Capture the cell that displays the provided text and extract its (x, y) central coordinate. 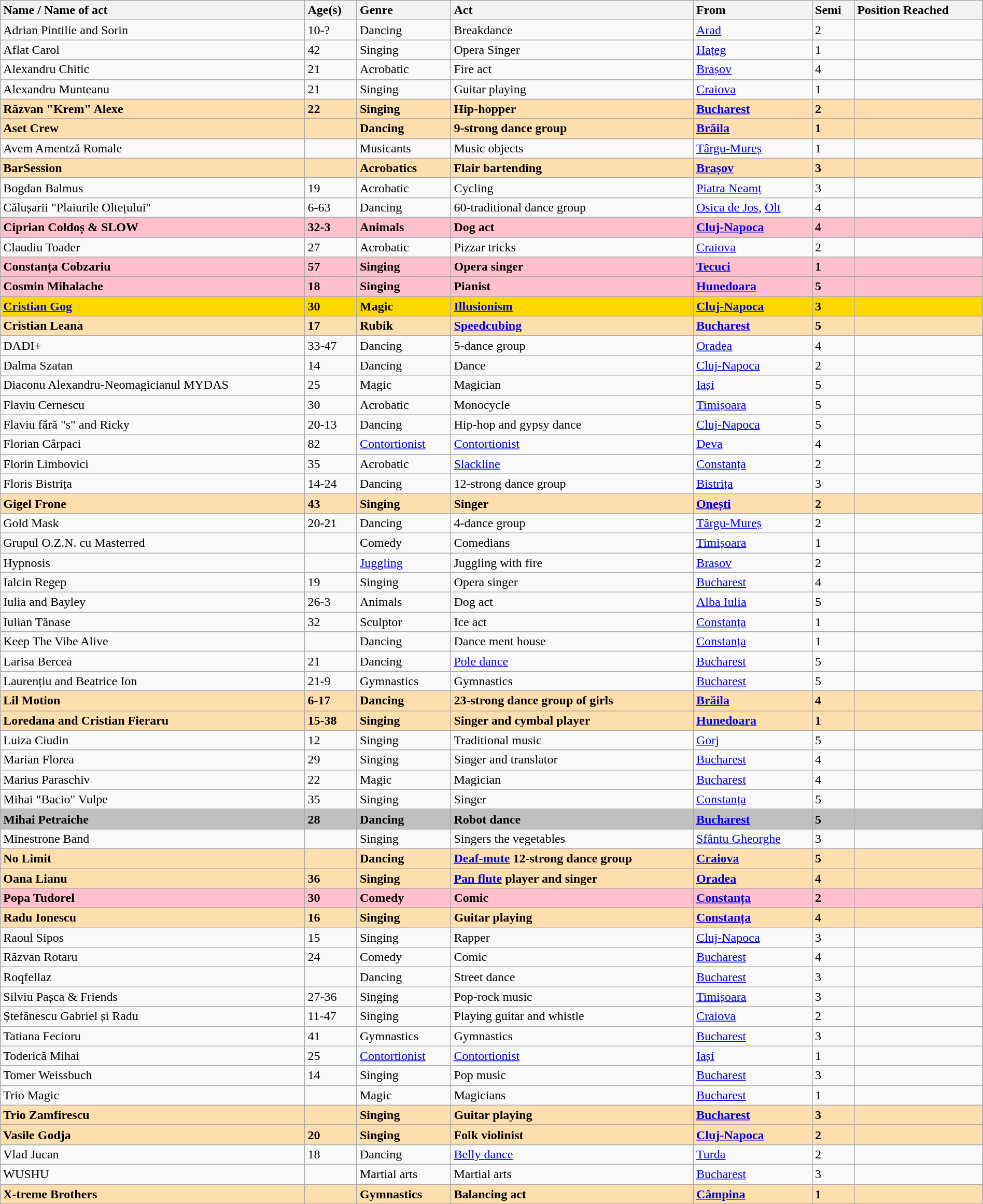
From (753, 10)
Câmpina (753, 1194)
Ice act (572, 622)
43 (331, 503)
Juggling with fire (572, 562)
Tatiana Fecioru (152, 1036)
Aflat Carol (152, 50)
Bistrița (753, 484)
Răzvan Rotaru (152, 957)
Gold Mask (152, 523)
Iulia and Bayley (152, 602)
Semi (834, 10)
Radu Ionescu (152, 918)
Pizzar tricks (572, 247)
21-9 (331, 681)
Hip-hop and gypsy dance (572, 424)
33-47 (331, 346)
6-63 (331, 207)
Călușarii "Plaiurile Oltețului" (152, 207)
Florian Cârpaci (152, 444)
Roqfellaz (152, 977)
Răzvan "Krem" Alexe (152, 109)
Street dance (572, 977)
Cycling (572, 188)
Traditional music (572, 740)
Luiza Ciudin (152, 740)
Gigel Frone (152, 503)
Belly dance (572, 1154)
Hypnosis (152, 562)
Tecuci (753, 267)
27-36 (331, 997)
Ciprian Coldoș & SLOW (152, 227)
Bogdan Balmus (152, 188)
14-24 (331, 484)
Breakdance (572, 30)
Folk violinist (572, 1135)
Sfântu Gheorghe (753, 839)
Pop music (572, 1075)
Alba Iulia (753, 602)
Keep The Vibe Alive (152, 642)
Marian Florea (152, 760)
Trio Zamfirescu (152, 1115)
27 (331, 247)
Dance (572, 365)
Musicants (403, 148)
BarSession (152, 168)
Silviu Pașca & Friends (152, 997)
15 (331, 938)
41 (331, 1036)
X-treme Brothers (152, 1194)
12 (331, 740)
Speedcubing (572, 326)
16 (331, 918)
DADI+ (152, 346)
15-38 (331, 720)
Dalma Szatan (152, 365)
Toderică Mihai (152, 1056)
Singers the vegetables (572, 839)
Turda (753, 1154)
Name / Name of act (152, 10)
Avem Amentză Romale (152, 148)
Osica de Jos, Olt (753, 207)
Alexandru Chitic (152, 69)
17 (331, 326)
Vasile Godja (152, 1135)
Playing guitar and whistle (572, 1016)
32-3 (331, 227)
Singer and translator (572, 760)
Dance ment house (572, 642)
Arad (753, 30)
5-dance group (572, 346)
20-13 (331, 424)
Balancing act (572, 1194)
36 (331, 879)
42 (331, 50)
4-dance group (572, 523)
Grupul O.Z.N. cu Masterred (152, 543)
Hațeg (753, 50)
24 (331, 957)
Sculptor (403, 622)
Constanța Cobzariu (152, 267)
Deaf-mute 12-strong dance group (572, 858)
23-strong dance group of girls (572, 701)
28 (331, 819)
Pianist (572, 287)
Monocycle (572, 405)
Marius Paraschiv (152, 780)
Loredana and Cristian Fieraru (152, 720)
Genre (403, 10)
Opera Singer (572, 50)
Illusionism (572, 306)
Act (572, 10)
60-traditional dance group (572, 207)
10-? (331, 30)
Comedians (572, 543)
Juggling (403, 562)
Tomer Weissbuch (152, 1075)
6-17 (331, 701)
Minestrone Band (152, 839)
12-strong dance group (572, 484)
Mihai Petraiche (152, 819)
Pan flute player and singer (572, 879)
Mihai "Bacio" Vulpe (152, 799)
Oana Lianu (152, 879)
Position Reached (919, 10)
Ștefănescu Gabriel și Radu (152, 1016)
Robot dance (572, 819)
Ialcin Regep (152, 583)
Music objects (572, 148)
Lil Motion (152, 701)
Laurențiu and Beatrice Ion (152, 681)
Cristian Gog (152, 306)
20 (331, 1135)
Alexandru Munteanu (152, 89)
11-47 (331, 1016)
Acrobatics (403, 168)
Slackline (572, 464)
Adrian Pintilie and Sorin (152, 30)
Piatra Neamț (753, 188)
Raoul Sipos (152, 938)
Iulian Tănase (152, 622)
Flaviu Cernescu (152, 405)
Aset Crew (152, 129)
Singer and cymbal player (572, 720)
Pole dance (572, 661)
Vlad Jucan (152, 1154)
WUSHU (152, 1174)
9-strong dance group (572, 129)
Pop-rock music (572, 997)
Hip-hopper (572, 109)
32 (331, 622)
20-21 (331, 523)
Age(s) (331, 10)
Floris Bistrița (152, 484)
29 (331, 760)
Trio Magic (152, 1095)
Deva (753, 444)
Flaviu fără "s" and Ricky (152, 424)
Diaconu Alexandru-Neomagicianul MYDAS (152, 385)
Larisa Bercea (152, 661)
Claudiu Toader (152, 247)
57 (331, 267)
Cosmin Mihalache (152, 287)
Rapper (572, 938)
Florin Limbovici (152, 464)
Fire act (572, 69)
26-3 (331, 602)
Rubik (403, 326)
82 (331, 444)
Popa Tudorel (152, 898)
No Limit (152, 858)
Onești (753, 503)
Magicians (572, 1095)
Gorj (753, 740)
Cristian Leana (152, 326)
Flair bartending (572, 168)
